Return the [x, y] coordinate for the center point of the cell that contains the specified text.  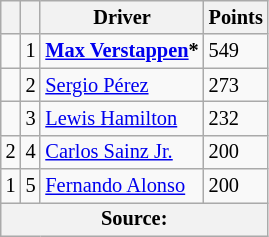
Driver [122, 17]
232 [236, 118]
5 [31, 186]
Max Verstappen* [122, 51]
Carlos Sainz Jr. [122, 152]
273 [236, 85]
4 [31, 152]
Sergio Pérez [122, 85]
Fernando Alonso [122, 186]
Source: [134, 219]
3 [31, 118]
Points [236, 17]
549 [236, 51]
Lewis Hamilton [122, 118]
